Find where the given text appears and provide that cell's center as [X, Y] coordinate. 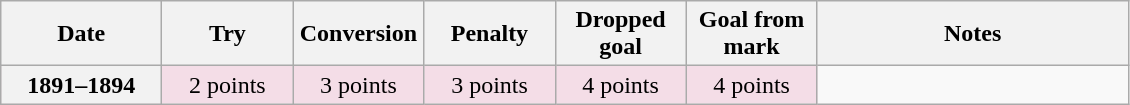
Date [82, 34]
Try [228, 34]
Dropped goal [620, 34]
Conversion [358, 34]
1891–1894 [82, 85]
Notes [972, 34]
Goal from mark [752, 34]
Penalty [490, 34]
2 points [228, 85]
